Identify which cell holds the provided text, then report its [x, y] central coordinate. 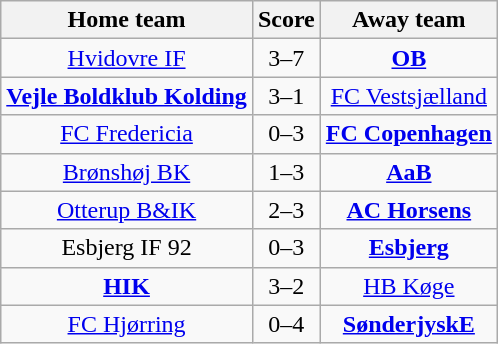
Away team [408, 20]
Esbjerg IF 92 [127, 248]
Home team [127, 20]
FC Fredericia [127, 134]
0–4 [286, 324]
FC Hjørring [127, 324]
SønderjyskE [408, 324]
HIK [127, 286]
AC Horsens [408, 210]
Brønshøj BK [127, 172]
OB [408, 58]
AaB [408, 172]
1–3 [286, 172]
Vejle Boldklub Kolding [127, 96]
3–2 [286, 286]
3–1 [286, 96]
2–3 [286, 210]
Otterup B&IK [127, 210]
HB Køge [408, 286]
Hvidovre IF [127, 58]
Esbjerg [408, 248]
Score [286, 20]
FC Vestsjælland [408, 96]
3–7 [286, 58]
FC Copenhagen [408, 134]
